Capture the cell that displays the provided text and extract its (x, y) central coordinate. 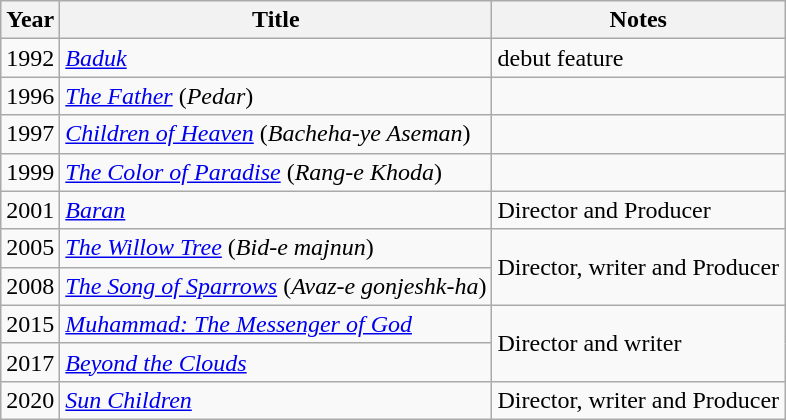
Notes (638, 20)
Children of Heaven (Bacheha-ye Aseman) (276, 134)
debut feature (638, 58)
Director and writer (638, 343)
Sun Children (276, 400)
The Father (Pedar) (276, 96)
The Willow Tree (Bid-e majnun) (276, 248)
The Song of Sparrows (Avaz-e gonjeshk-ha) (276, 286)
2017 (30, 362)
2015 (30, 324)
Baran (276, 210)
Muhammad: The Messenger of God (276, 324)
1997 (30, 134)
Director and Producer (638, 210)
The Color of Paradise (Rang-e Khoda) (276, 172)
2020 (30, 400)
2008 (30, 286)
Year (30, 20)
1992 (30, 58)
2001 (30, 210)
2005 (30, 248)
Title (276, 20)
1996 (30, 96)
Baduk (276, 58)
Beyond the Clouds (276, 362)
1999 (30, 172)
